Capture the cell that displays the provided text and extract its (X, Y) central coordinate. 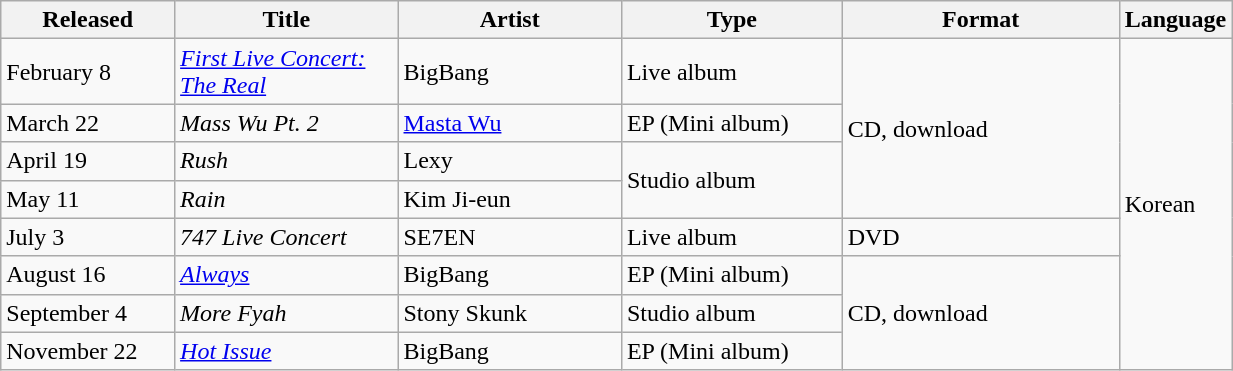
September 4 (88, 313)
More Fyah (286, 313)
First Live Concert: The Real (286, 72)
Mass Wu Pt. 2 (286, 123)
Format (980, 20)
Masta Wu (510, 123)
August 16 (88, 275)
Title (286, 20)
Stony Skunk (510, 313)
Released (88, 20)
Type (732, 20)
Hot Issue (286, 351)
DVD (980, 237)
747 Live Concert (286, 237)
April 19 (88, 161)
May 11 (88, 199)
Rush (286, 161)
March 22 (88, 123)
Rain (286, 199)
Artist (510, 20)
July 3 (88, 237)
February 8 (88, 72)
Lexy (510, 161)
Kim Ji-eun (510, 199)
Korean (1175, 205)
Language (1175, 20)
Always (286, 275)
SE7EN (510, 237)
November 22 (88, 351)
